Output the (X, Y) coordinate of the center of the cell containing the given text.  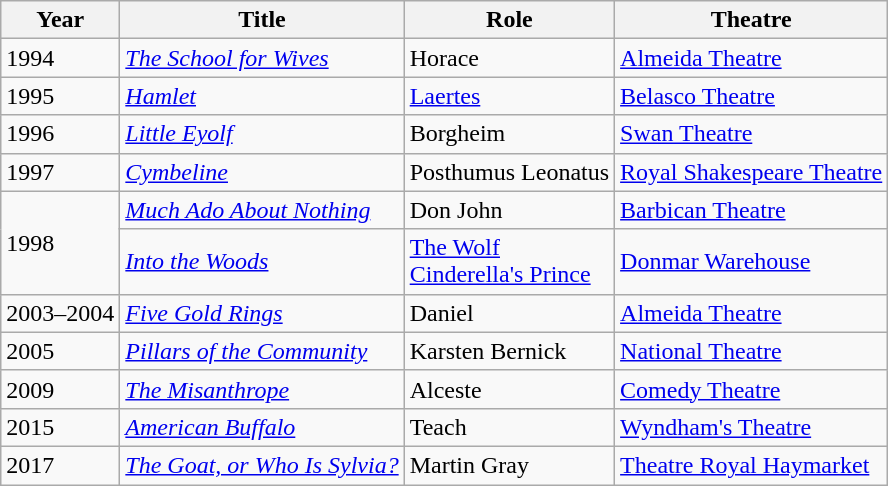
Into the Woods (262, 262)
American Buffalo (262, 427)
Comedy Theatre (752, 389)
Borgheim (509, 134)
2017 (60, 465)
2015 (60, 427)
The WolfCinderella's Prince (509, 262)
Year (60, 20)
Cymbeline (262, 172)
2003–2004 (60, 313)
Much Ado About Nothing (262, 210)
Laertes (509, 96)
Alceste (509, 389)
Belasco Theatre (752, 96)
Posthumus Leonatus (509, 172)
Barbican Theatre (752, 210)
Pillars of the Community (262, 351)
Wyndham's Theatre (752, 427)
1997 (60, 172)
1994 (60, 58)
1995 (60, 96)
Theatre (752, 20)
The School for Wives (262, 58)
Title (262, 20)
Horace (509, 58)
Swan Theatre (752, 134)
Royal Shakespeare Theatre (752, 172)
Martin Gray (509, 465)
Donmar Warehouse (752, 262)
Daniel (509, 313)
1996 (60, 134)
Five Gold Rings (262, 313)
2009 (60, 389)
Don John (509, 210)
Karsten Bernick (509, 351)
The Misanthrope (262, 389)
1998 (60, 242)
Little Eyolf (262, 134)
The Goat, or Who Is Sylvia? (262, 465)
Hamlet (262, 96)
Role (509, 20)
National Theatre (752, 351)
2005 (60, 351)
Theatre Royal Haymarket (752, 465)
Teach (509, 427)
